Pinpoint the cell where the given text exists, returning its (X, Y) midpoint coordinate. 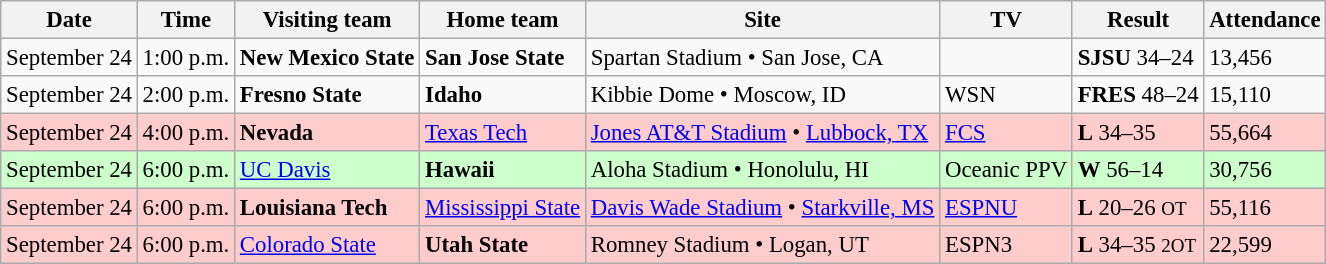
Home team (503, 20)
Kibbie Dome • Moscow, ID (762, 95)
New Mexico State (328, 58)
15,110 (1265, 95)
ESPN3 (1006, 245)
Result (1138, 20)
Date (69, 20)
L 34–35 (1138, 133)
WSN (1006, 95)
SJSU 34–24 (1138, 58)
Nevada (328, 133)
4:00 p.m. (186, 133)
Davis Wade Stadium • Starkville, MS (762, 208)
30,756 (1265, 170)
Mississippi State (503, 208)
Hawaii (503, 170)
1:00 p.m. (186, 58)
55,116 (1265, 208)
Louisiana Tech (328, 208)
Spartan Stadium • San Jose, CA (762, 58)
Jones AT&T Stadium • Lubbock, TX (762, 133)
UC Davis (328, 170)
FRES 48–24 (1138, 95)
Time (186, 20)
Romney Stadium • Logan, UT (762, 245)
Fresno State (328, 95)
Colorado State (328, 245)
Oceanic PPV (1006, 170)
22,599 (1265, 245)
Visiting team (328, 20)
L 20–26 OT (1138, 208)
Idaho (503, 95)
L 34–35 2OT (1138, 245)
San Jose State (503, 58)
TV (1006, 20)
W 56–14 (1138, 170)
ESPNU (1006, 208)
Attendance (1265, 20)
13,456 (1265, 58)
Aloha Stadium • Honolulu, HI (762, 170)
Utah State (503, 245)
2:00 p.m. (186, 95)
FCS (1006, 133)
Site (762, 20)
55,664 (1265, 133)
Texas Tech (503, 133)
